Detect which cell encompasses the target text, then output its (x, y) center coordinate. 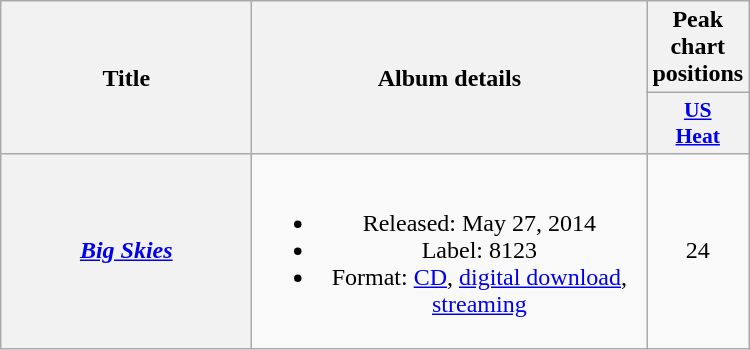
Title (126, 78)
Released: May 27, 2014Label: 8123Format: CD, digital download, streaming (450, 251)
Big Skies (126, 251)
Album details (450, 78)
24 (698, 251)
Peak chart positions (698, 47)
USHeat (698, 124)
